Scan for the cell matching the given text and deliver its (x, y) coordinate at center. 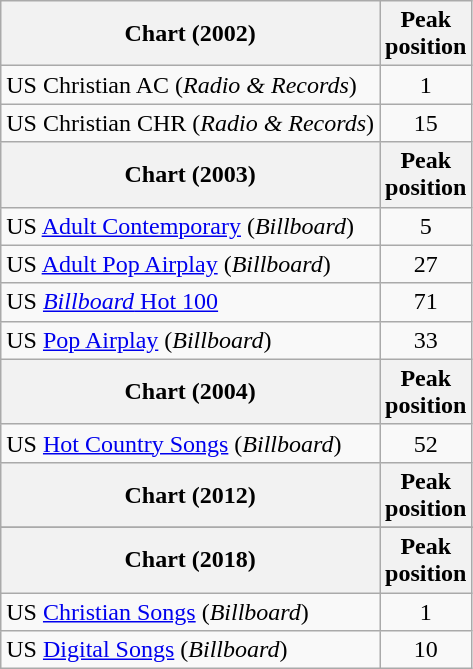
US Adult Pop Airplay (Billboard) (190, 264)
5 (426, 226)
Chart (2003) (190, 174)
Chart (2004) (190, 392)
27 (426, 264)
Chart (2018) (190, 560)
US Christian AC (Radio & Records) (190, 85)
US Adult Contemporary (Billboard) (190, 226)
US Hot Country Songs (Billboard) (190, 443)
15 (426, 123)
Chart (2002) (190, 34)
US Digital Songs (Billboard) (190, 650)
US Pop Airplay (Billboard) (190, 340)
52 (426, 443)
US Billboard Hot 100 (190, 302)
71 (426, 302)
US Christian Songs (Billboard) (190, 611)
Chart (2012) (190, 494)
10 (426, 650)
US Christian CHR (Radio & Records) (190, 123)
33 (426, 340)
